Pinpoint the cell where the given text exists, returning its [x, y] midpoint coordinate. 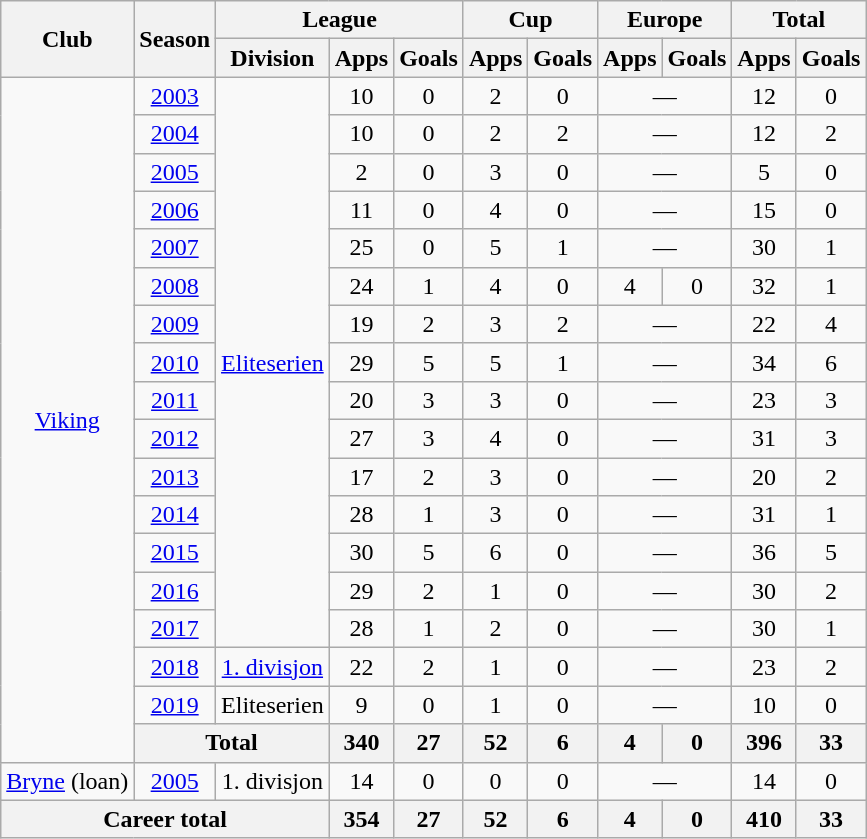
2004 [175, 134]
2018 [175, 667]
32 [764, 286]
11 [361, 210]
17 [361, 477]
2019 [175, 705]
Europe [665, 20]
2015 [175, 553]
Viking [68, 420]
34 [764, 362]
Club [68, 39]
2009 [175, 324]
2010 [175, 362]
2014 [175, 515]
2011 [175, 400]
19 [361, 324]
340 [361, 743]
Career total [165, 819]
396 [764, 743]
2006 [175, 210]
2017 [175, 629]
2013 [175, 477]
2008 [175, 286]
League [340, 20]
354 [361, 819]
25 [361, 248]
Division [273, 58]
24 [361, 286]
2012 [175, 438]
2003 [175, 96]
36 [764, 553]
Bryne (loan) [68, 781]
2016 [175, 591]
Season [175, 39]
Cup [530, 20]
2007 [175, 248]
9 [361, 705]
410 [764, 819]
15 [764, 210]
